Locate the cell with the specified text and output its [x, y] center coordinate. 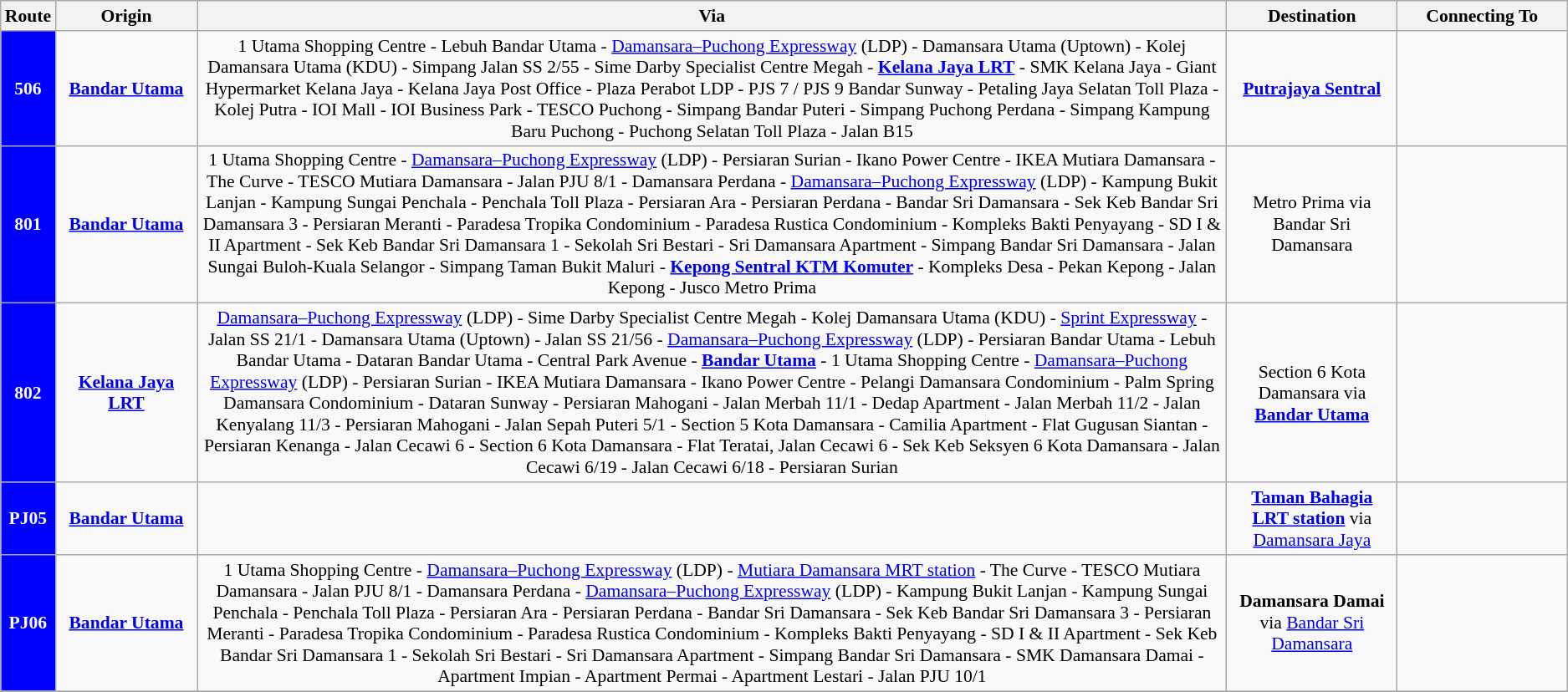
Damansara Damai via Bandar Sri Damansara [1312, 623]
802 [28, 393]
Via [712, 16]
801 [28, 224]
Origin [126, 16]
Destination [1312, 16]
PJ05 [28, 518]
Connecting To [1482, 16]
Section 6 Kota Damansara via Bandar Utama [1312, 393]
Kelana Jaya LRT [126, 393]
Taman Bahagia LRT station via Damansara Jaya [1312, 518]
PJ06 [28, 623]
Metro Prima via Bandar Sri Damansara [1312, 224]
Route [28, 16]
Putrajaya Sentral [1312, 89]
506 [28, 89]
